Return (x, y) of the center of cell containing provided text 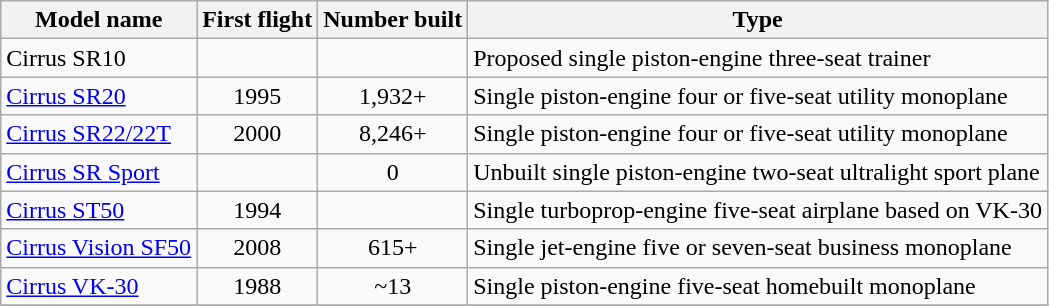
615+ (393, 248)
Cirrus SR22/22T (99, 134)
Single piston-engine five-seat homebuilt monoplane (758, 286)
Cirrus SR20 (99, 96)
1994 (258, 210)
0 (393, 172)
~13 (393, 286)
First flight (258, 20)
Single turboprop-engine five-seat airplane based on VK-30 (758, 210)
1995 (258, 96)
Cirrus SR10 (99, 58)
1,932+ (393, 96)
1988 (258, 286)
Cirrus Vision SF50 (99, 248)
Number built (393, 20)
Cirrus SR Sport (99, 172)
Single jet-engine five or seven-seat business monoplane (758, 248)
Cirrus VK-30 (99, 286)
8,246+ (393, 134)
2008 (258, 248)
Proposed single piston-engine three-seat trainer (758, 58)
Unbuilt single piston-engine two-seat ultralight sport plane (758, 172)
2000 (258, 134)
Cirrus ST50 (99, 210)
Type (758, 20)
Model name (99, 20)
